Capture the cell that displays the provided text and extract its [X, Y] central coordinate. 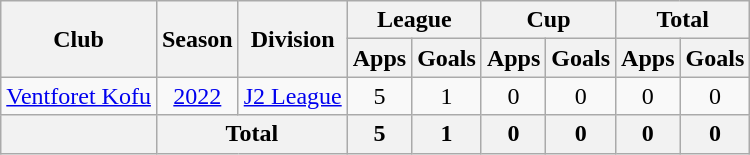
League [414, 20]
Cup [548, 20]
J2 League [292, 96]
Ventforet Kofu [79, 96]
2022 [197, 96]
Club [79, 39]
Season [197, 39]
Division [292, 39]
